Return [x, y] of the center of cell containing provided text 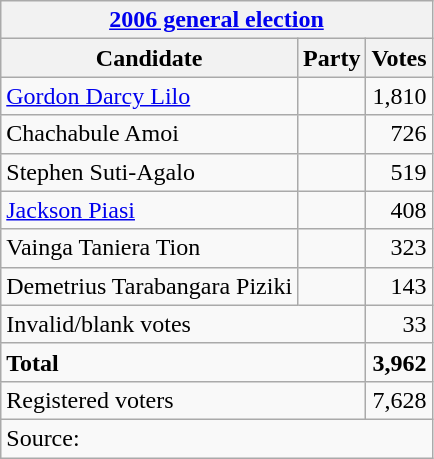
2006 general election [216, 20]
Invalid/blank votes [184, 324]
Candidate [150, 58]
3,962 [399, 362]
519 [399, 172]
726 [399, 134]
Party [332, 58]
Gordon Darcy Lilo [150, 96]
Total [184, 362]
Registered voters [184, 400]
33 [399, 324]
Source: [216, 438]
Chachabule Amoi [150, 134]
Vainga Taniera Tion [150, 248]
143 [399, 286]
Stephen Suti-Agalo [150, 172]
7,628 [399, 400]
Votes [399, 58]
408 [399, 210]
Jackson Piasi [150, 210]
Demetrius Tarabangara Piziki [150, 286]
323 [399, 248]
1,810 [399, 96]
